From the cell containing the given text, extract its center point as [X, Y] coordinate. 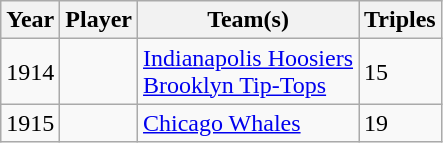
15 [400, 72]
Team(s) [248, 20]
Player [99, 20]
1915 [30, 123]
Chicago Whales [248, 123]
1914 [30, 72]
Indianapolis HoosiersBrooklyn Tip-Tops [248, 72]
Triples [400, 20]
Year [30, 20]
19 [400, 123]
